Provide the (X, Y) coordinate of the cell's center where the given text is located.  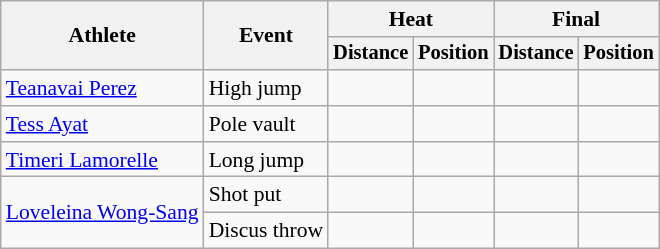
Athlete (102, 36)
Timeri Lamorelle (102, 160)
Shot put (266, 195)
Loveleina Wong-Sang (102, 212)
Long jump (266, 160)
Pole vault (266, 124)
Heat (410, 19)
High jump (266, 88)
Discus throw (266, 231)
Final (576, 19)
Teanavai Perez (102, 88)
Event (266, 36)
Tess Ayat (102, 124)
